Pinpoint the cell where the given text exists, returning its (x, y) midpoint coordinate. 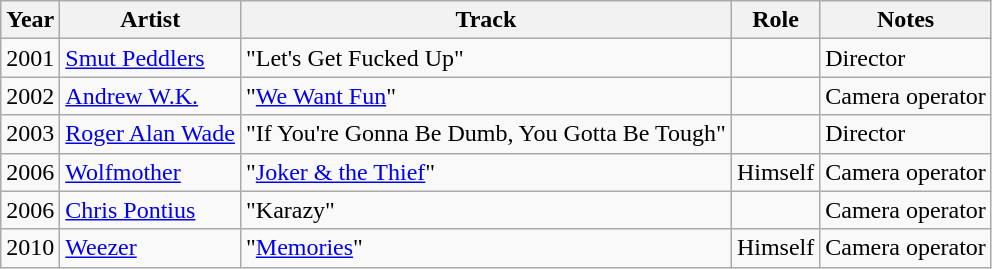
Smut Peddlers (150, 58)
Wolfmother (150, 172)
Chris Pontius (150, 210)
"Memories" (486, 248)
2001 (30, 58)
"Joker & the Thief" (486, 172)
Year (30, 20)
"If You're Gonna Be Dumb, You Gotta Be Tough" (486, 134)
Roger Alan Wade (150, 134)
"Karazy" (486, 210)
"Let's Get Fucked Up" (486, 58)
Notes (906, 20)
Weezer (150, 248)
2010 (30, 248)
Andrew W.K. (150, 96)
"We Want Fun" (486, 96)
2002 (30, 96)
Artist (150, 20)
2003 (30, 134)
Track (486, 20)
Role (775, 20)
